Output the [X, Y] coordinate of the center of the cell containing the given text.  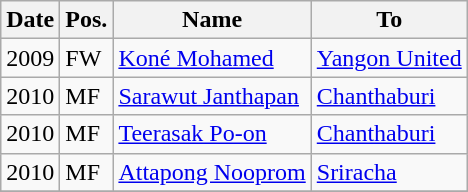
Name [212, 20]
Date [30, 20]
Sarawut Janthapan [212, 96]
2009 [30, 58]
Yangon United [389, 58]
To [389, 20]
Koné Mohamed [212, 58]
Teerasak Po-on [212, 134]
Pos. [86, 20]
Sriracha [389, 172]
Attapong Nooprom [212, 172]
FW [86, 58]
